Find where the given text appears and provide that cell's center as [X, Y] coordinate. 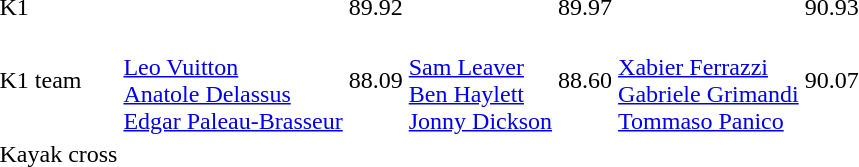
88.60 [586, 80]
Sam LeaverBen HaylettJonny Dickson [480, 80]
Leo VuittonAnatole DelassusEdgar Paleau-Brasseur [233, 80]
Xabier FerrazziGabriele GrimandiTommaso Panico [709, 80]
88.09 [376, 80]
